From the cell containing the given text, extract its center point as (x, y) coordinate. 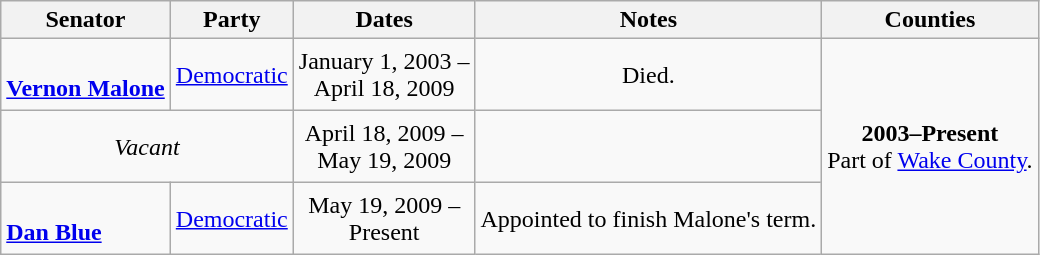
2003–Present Part of Wake County. (930, 147)
April 18, 2009 – May 19, 2009 (384, 147)
Vernon Malone (86, 75)
May 19, 2009 – Present (384, 219)
Counties (930, 20)
January 1, 2003 – April 18, 2009 (384, 75)
Vacant (148, 147)
Dan Blue (86, 219)
Senator (86, 20)
Notes (648, 20)
Party (232, 20)
Dates (384, 20)
Appointed to finish Malone's term. (648, 219)
Died. (648, 75)
